Output the [x, y] coordinate of the center of the cell containing the given text.  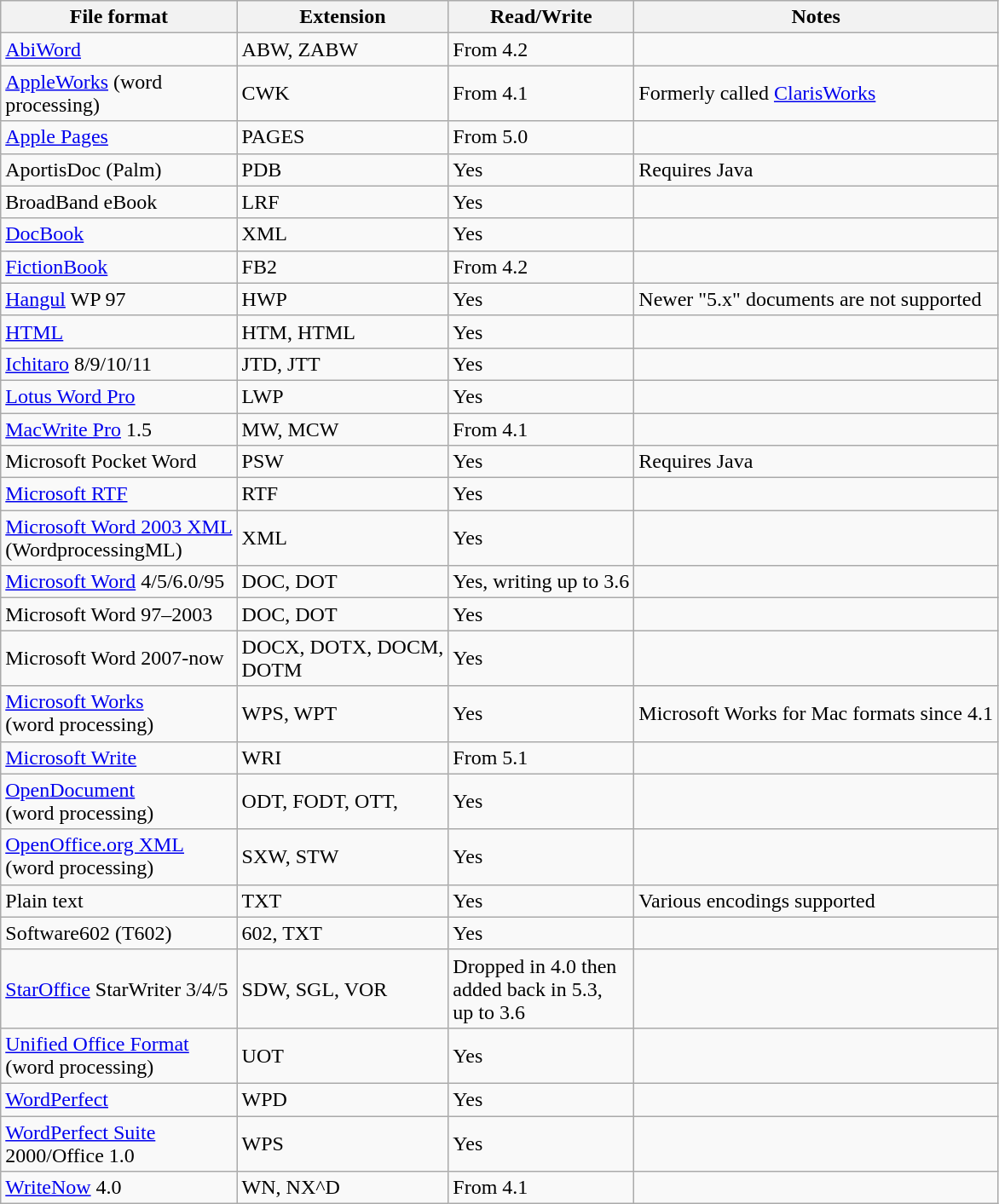
Microsoft RTF [119, 494]
TXT [343, 901]
CWK [343, 94]
602, TXT [343, 933]
HWP [343, 299]
Formerly called ClarisWorks [817, 94]
OpenOffice.org XML(word processing) [119, 857]
AbiWord [119, 49]
LRF [343, 202]
Microsoft Word 97–2003 [119, 614]
FictionBook [119, 267]
WPS, WPT [343, 714]
Software602 (T602) [119, 933]
BroadBand eBook [119, 202]
File format [119, 17]
Read/Write [541, 17]
JTD, JTT [343, 364]
PSW [343, 462]
LWP [343, 396]
RTF [343, 494]
Newer "5.x" documents are not supported [817, 299]
OpenDocument(word processing) [119, 801]
Notes [817, 17]
FB2 [343, 267]
Apple Pages [119, 137]
SDW, SGL, VOR [343, 988]
WPS [343, 1144]
Microsoft Word 2003 XML(WordprocessingML) [119, 539]
DocBook [119, 234]
Microsoft Works for Mac formats since 4.1 [817, 714]
PDB [343, 170]
Microsoft Word 4/5/6.0/95 [119, 582]
Lotus Word Pro [119, 396]
Ichitaro 8/9/10/11 [119, 364]
MacWrite Pro 1.5 [119, 429]
UOT [343, 1055]
Various encodings supported [817, 901]
Yes, writing up to 3.6 [541, 582]
WordPerfect Suite2000/Office 1.0 [119, 1144]
Microsoft Pocket Word [119, 462]
SXW, STW [343, 857]
Hangul WP 97 [119, 299]
AportisDoc (Palm) [119, 170]
DOCX, DOTX, DOCM,DOTM [343, 658]
Microsoft Word 2007-now [119, 658]
StarOffice StarWriter 3/4/5 [119, 988]
Extension [343, 17]
WriteNow 4.0 [119, 1188]
Microsoft Write [119, 758]
HTML [119, 331]
WRI [343, 758]
Microsoft Works(word processing) [119, 714]
ABW, ZABW [343, 49]
MW, MCW [343, 429]
ODT, FODT, OTT, [343, 801]
WordPerfect [119, 1099]
PAGES [343, 137]
WN, NX^D [343, 1188]
From 5.0 [541, 137]
AppleWorks (wordprocessing) [119, 94]
Dropped in 4.0 thenadded back in 5.3,up to 3.6 [541, 988]
Unified Office Format(word processing) [119, 1055]
Plain text [119, 901]
WPD [343, 1099]
From 5.1 [541, 758]
HTM, HTML [343, 331]
